For the text-containing cell, return its midpoint in (x, y) coordinate format. 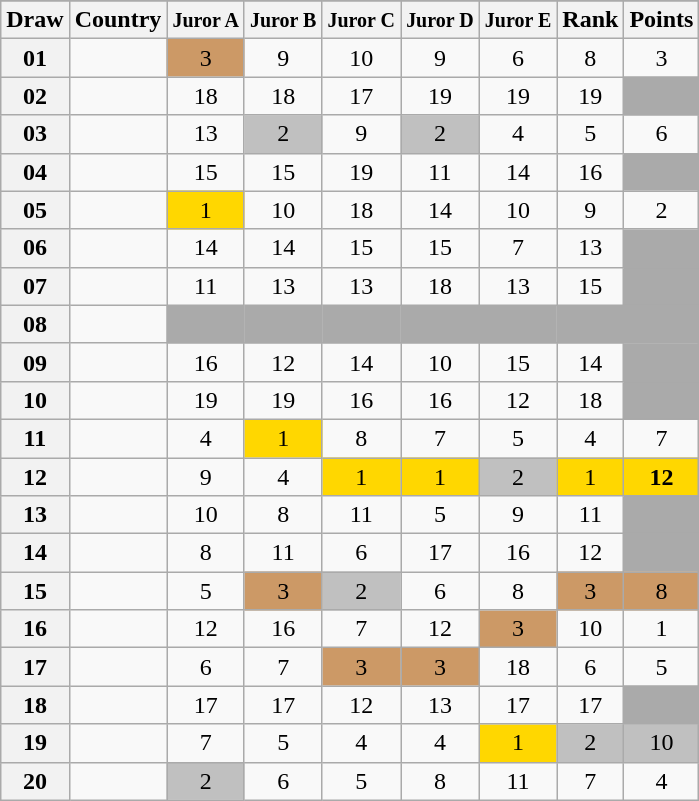
Juror A (206, 20)
Juror C (362, 20)
04 (35, 172)
01 (35, 58)
02 (35, 96)
03 (35, 134)
Rank (590, 20)
Juror B (283, 20)
05 (35, 210)
Juror E (518, 20)
06 (35, 248)
09 (35, 362)
07 (35, 286)
08 (35, 324)
Points (662, 20)
Draw (35, 20)
Juror D (440, 20)
Country (118, 20)
20 (35, 781)
